Detect which cell encompasses the target text, then output its (X, Y) center coordinate. 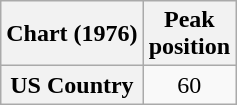
Peakposition (189, 34)
60 (189, 85)
Chart (1976) (72, 34)
US Country (72, 85)
